Locate the cell with the specified text and output its (X, Y) center coordinate. 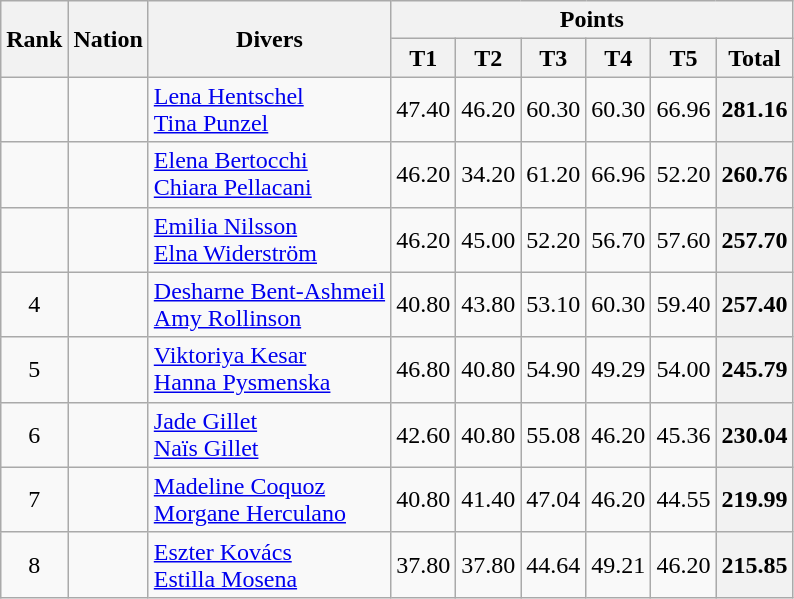
5 (34, 370)
4 (34, 304)
Desharne Bent-AshmeilAmy Rollinson (269, 304)
Madeline CoquozMorgane Herculano (269, 500)
230.04 (754, 434)
257.70 (754, 240)
49.21 (618, 564)
46.80 (424, 370)
41.40 (488, 500)
T4 (618, 58)
Eszter KovácsEstilla Mosena (269, 564)
Viktoriya KesarHanna Pysmenska (269, 370)
T3 (554, 58)
44.64 (554, 564)
34.20 (488, 174)
257.40 (754, 304)
45.00 (488, 240)
7 (34, 500)
260.76 (754, 174)
56.70 (618, 240)
Elena BertocchiChiara Pellacani (269, 174)
44.55 (684, 500)
T1 (424, 58)
47.40 (424, 110)
57.60 (684, 240)
215.85 (754, 564)
45.36 (684, 434)
Rank (34, 39)
Points (592, 20)
219.99 (754, 500)
Jade GilletNaïs Gillet (269, 434)
61.20 (554, 174)
T2 (488, 58)
Nation (108, 39)
Total (754, 58)
54.90 (554, 370)
T5 (684, 58)
281.16 (754, 110)
Emilia NilssonElna Widerström (269, 240)
6 (34, 434)
59.40 (684, 304)
43.80 (488, 304)
8 (34, 564)
54.00 (684, 370)
47.04 (554, 500)
42.60 (424, 434)
55.08 (554, 434)
49.29 (618, 370)
245.79 (754, 370)
53.10 (554, 304)
Divers (269, 39)
Lena HentschelTina Punzel (269, 110)
